Scan for the cell matching the given text and deliver its [X, Y] coordinate at center. 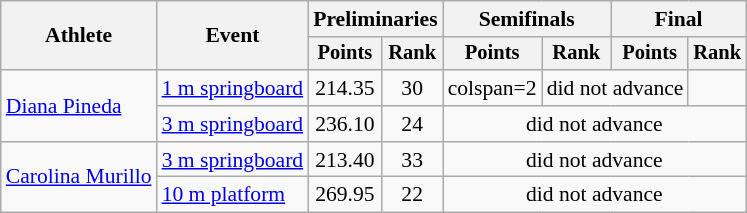
33 [412, 160]
30 [412, 88]
Final [678, 19]
213.40 [345, 160]
1 m springboard [233, 88]
Preliminaries [375, 19]
Event [233, 36]
214.35 [345, 88]
Semifinals [527, 19]
colspan=2 [492, 88]
Diana Pineda [79, 106]
Carolina Murillo [79, 178]
269.95 [345, 195]
236.10 [345, 124]
24 [412, 124]
22 [412, 195]
10 m platform [233, 195]
Athlete [79, 36]
